From the cell containing the given text, extract its center point as [x, y] coordinate. 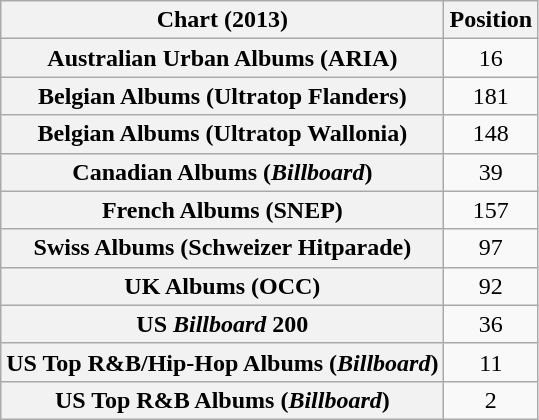
181 [491, 96]
2 [491, 400]
UK Albums (OCC) [222, 286]
16 [491, 58]
Belgian Albums (Ultratop Flanders) [222, 96]
Australian Urban Albums (ARIA) [222, 58]
Belgian Albums (Ultratop Wallonia) [222, 134]
Swiss Albums (Schweizer Hitparade) [222, 248]
US Top R&B Albums (Billboard) [222, 400]
US Top R&B/Hip-Hop Albums (Billboard) [222, 362]
Canadian Albums (Billboard) [222, 172]
148 [491, 134]
Position [491, 20]
157 [491, 210]
11 [491, 362]
French Albums (SNEP) [222, 210]
97 [491, 248]
92 [491, 286]
36 [491, 324]
Chart (2013) [222, 20]
39 [491, 172]
US Billboard 200 [222, 324]
